For the text-containing cell, return its midpoint in (X, Y) coordinate format. 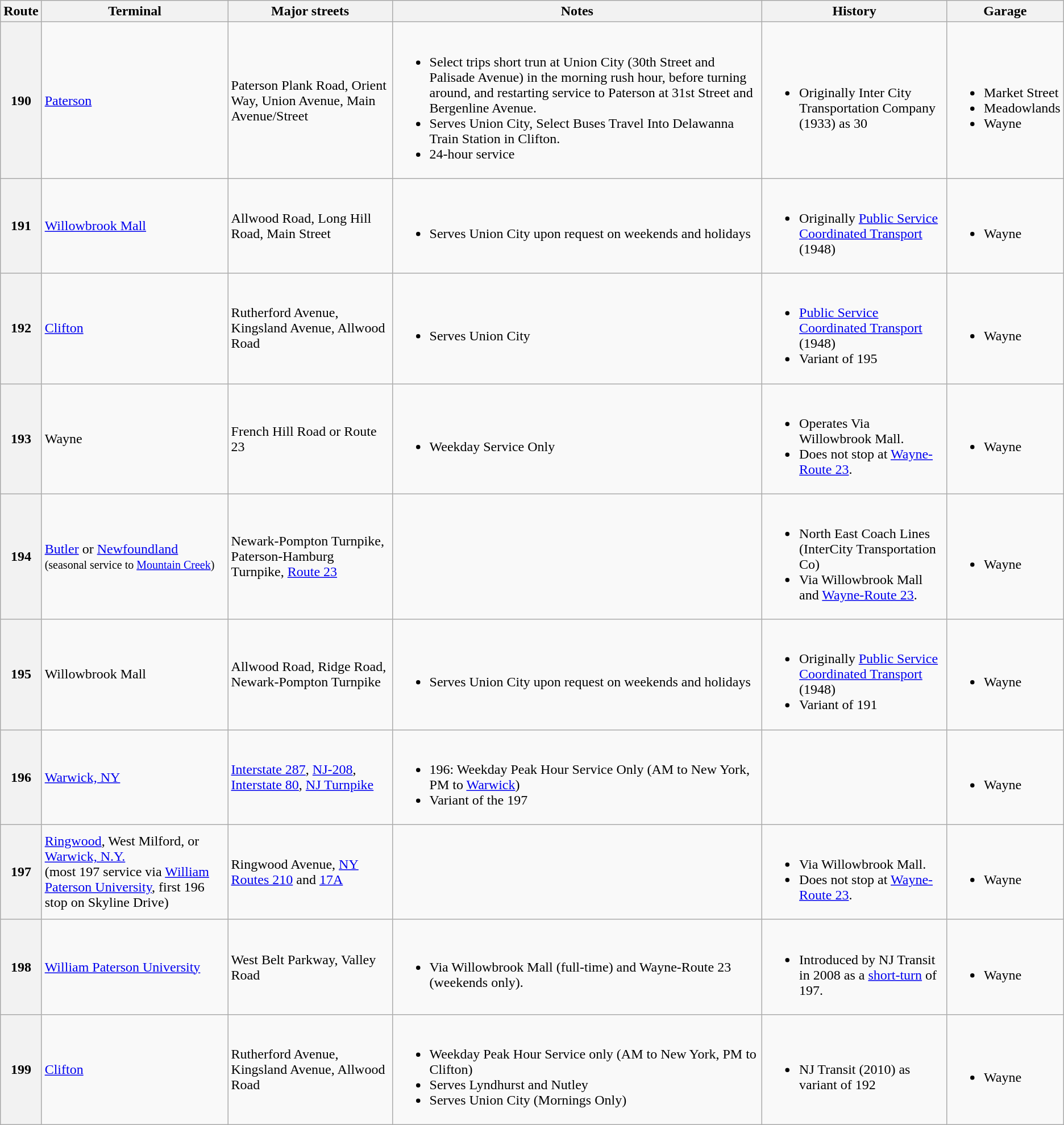
198 (21, 967)
Warwick, NY (135, 777)
197 (21, 872)
Weekday Service Only (577, 439)
History (855, 11)
Operates Via Willowbrook Mall.Does not stop at Wayne-Route 23. (855, 439)
Major streets (310, 11)
William Paterson University (135, 967)
North East Coach Lines (InterCity Transportation Co)Via Willowbrook Mall and Wayne-Route 23. (855, 557)
Introduced by NJ Transit in 2008 as a short-turn of 197. (855, 967)
Allwood Road, Long Hill Road, Main Street (310, 226)
Butler or Newfoundland(seasonal service to Mountain Creek) (135, 557)
Route (21, 11)
Public Service Coordinated Transport (1948)Variant of 195 (855, 328)
Ringwood Avenue, NY Routes 210 and 17A (310, 872)
Via Willowbrook Mall (full-time) and Wayne-Route 23 (weekends only). (577, 967)
190 (21, 100)
Paterson Plank Road, Orient Way, Union Avenue, Main Avenue/Street (310, 100)
Terminal (135, 11)
199 (21, 1069)
French Hill Road or Route 23 (310, 439)
Originally Inter City Transportation Company (1933) as 30 (855, 100)
Originally Public Service Coordinated Transport (1948)Variant of 191 (855, 674)
Allwood Road, Ridge Road, Newark-Pompton Turnpike (310, 674)
Originally Public Service Coordinated Transport (1948) (855, 226)
Interstate 287, NJ-208, Interstate 80, NJ Turnpike (310, 777)
Weekday Peak Hour Service only (AM to New York, PM to Clifton)Serves Lyndhurst and NutleyServes Union City (Mornings Only) (577, 1069)
194 (21, 557)
191 (21, 226)
Market StreetMeadowlandsWayne (1005, 100)
West Belt Parkway, Valley Road (310, 967)
NJ Transit (2010) as variant of 192 (855, 1069)
195 (21, 674)
Garage (1005, 11)
193 (21, 439)
196 (21, 777)
Ringwood, West Milford, or Warwick, N.Y.(most 197 service via William Paterson University, first 196 stop on Skyline Drive) (135, 872)
Serves Union City (577, 328)
196: Weekday Peak Hour Service Only (AM to New York, PM to Warwick)Variant of the 197 (577, 777)
Paterson (135, 100)
Newark-Pompton Turnpike, Paterson-Hamburg Turnpike, Route 23 (310, 557)
192 (21, 328)
Via Willowbrook Mall.Does not stop at Wayne-Route 23. (855, 872)
Notes (577, 11)
